Detect which cell encompasses the target text, then output its [x, y] center coordinate. 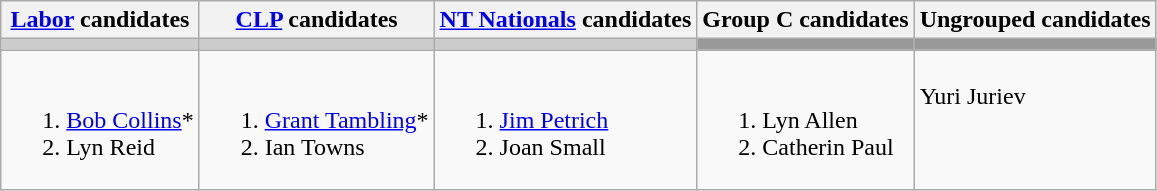
Jim PetrichJoan Small [566, 120]
Ungrouped candidates [1035, 20]
Yuri Juriev [1035, 120]
NT Nationals candidates [566, 20]
Lyn AllenCatherin Paul [806, 120]
Labor candidates [100, 20]
Grant Tambling*Ian Towns [316, 120]
Bob Collins*Lyn Reid [100, 120]
CLP candidates [316, 20]
Group C candidates [806, 20]
